Find where the given text appears and provide that cell's center as (X, Y) coordinate. 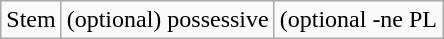
(optional -ne PL (358, 20)
(optional) possessive (168, 20)
Stem (31, 20)
